Find where the given text appears and provide that cell's center as [X, Y] coordinate. 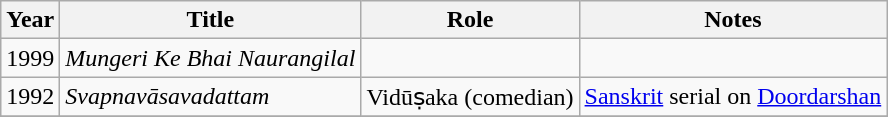
Mungeri Ke Bhai Naurangilal [210, 58]
Vidūṣaka (comedian) [470, 97]
Year [30, 20]
Role [470, 20]
Sanskrit serial on Doordarshan [733, 97]
Notes [733, 20]
Title [210, 20]
1999 [30, 58]
1992 [30, 97]
Svapnavāsavadattam [210, 97]
